Determine the [X, Y] coordinate at the center of the cell enclosing the given text.  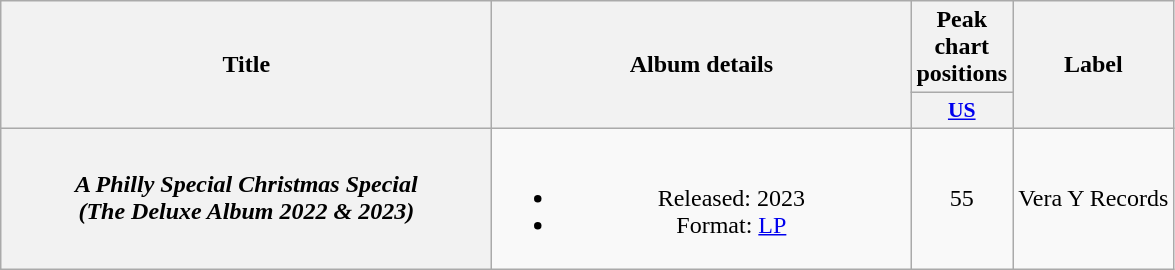
Peak chart positions [962, 47]
55 [962, 198]
Released: 2023Format: LP [702, 198]
Album details [702, 65]
Label [1094, 65]
Vera Y Records [1094, 198]
US [962, 111]
A Philly Special Christmas Special(The Deluxe Album 2022 & 2023) [246, 198]
Title [246, 65]
